Scan for the cell matching the given text and deliver its (x, y) coordinate at center. 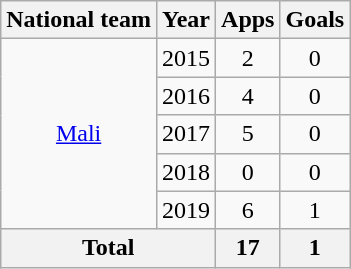
5 (248, 134)
Apps (248, 20)
Year (186, 20)
6 (248, 210)
2 (248, 58)
Mali (79, 134)
Total (108, 248)
17 (248, 248)
National team (79, 20)
2015 (186, 58)
2017 (186, 134)
Goals (315, 20)
2018 (186, 172)
2016 (186, 96)
2019 (186, 210)
4 (248, 96)
